Provide the [x, y] coordinate of the cell's center where the given text is located.  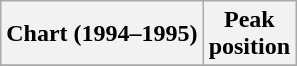
Peakposition [249, 34]
Chart (1994–1995) [102, 34]
